Pinpoint the cell where the given text exists, returning its (X, Y) midpoint coordinate. 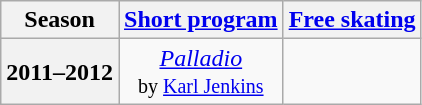
Short program (200, 20)
Free skating (352, 20)
Season (60, 20)
2011–2012 (60, 72)
Palladio by Karl Jenkins (200, 72)
